Output the (X, Y) coordinate of the center of the cell containing the given text.  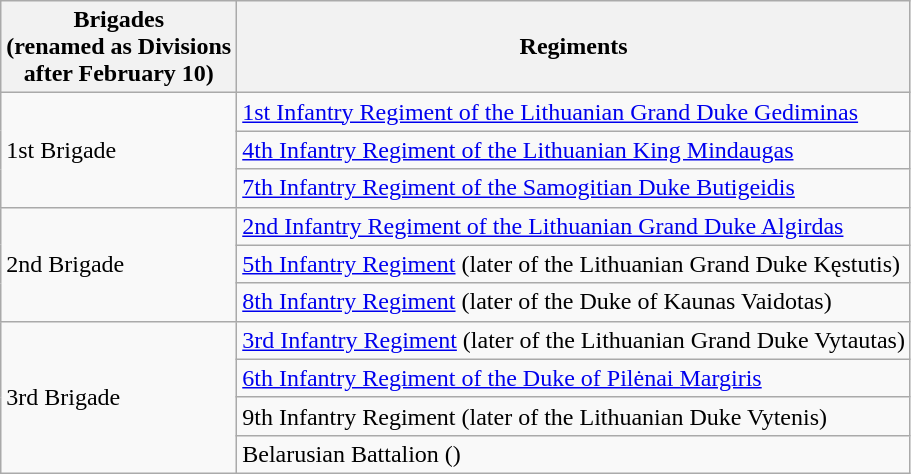
1st Infantry Regiment of the Lithuanian Grand Duke Gediminas (574, 112)
3rd Infantry Regiment (later of the Lithuanian Grand Duke Vytautas) (574, 340)
Regiments (574, 47)
4th Infantry Regiment of the Lithuanian King Mindaugas (574, 150)
6th Infantry Regiment of the Duke of Pilėnai Margiris (574, 378)
Belarusian Battalion () (574, 454)
8th Infantry Regiment (later of the Duke of Kaunas Vaidotas) (574, 302)
9th Infantry Regiment (later of the Lithuanian Duke Vytenis) (574, 416)
2nd Infantry Regiment of the Lithuanian Grand Duke Algirdas (574, 226)
7th Infantry Regiment of the Samogitian Duke Butigeidis (574, 188)
1st Brigade (119, 150)
2nd Brigade (119, 264)
5th Infantry Regiment (later of the Lithuanian Grand Duke Kęstutis) (574, 264)
3rd Brigade (119, 397)
Brigades (renamed as Divisions after February 10) (119, 47)
